Detect which cell encompasses the target text, then output its (X, Y) center coordinate. 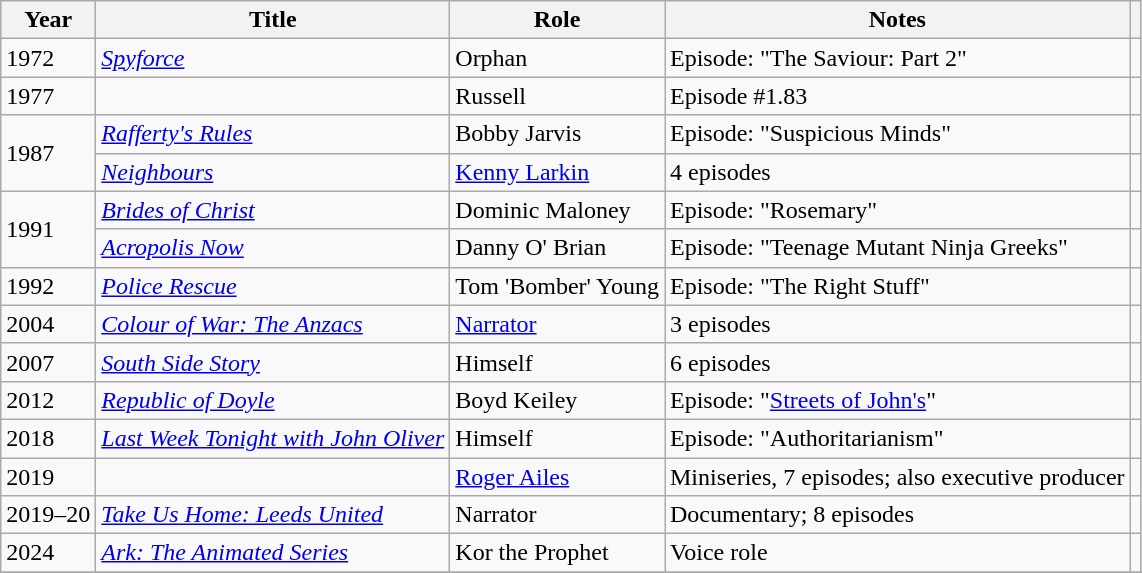
1987 (48, 153)
Tom 'Bomber' Young (558, 286)
1991 (48, 229)
Year (48, 20)
1992 (48, 286)
Danny O' Brian (558, 248)
Boyd Keiley (558, 400)
Ark: The Animated Series (273, 553)
Episode: "The Saviour: Part 2" (897, 58)
2019 (48, 477)
Title (273, 20)
1972 (48, 58)
Documentary; 8 episodes (897, 515)
1977 (48, 96)
Colour of War: The Anzacs (273, 324)
2004 (48, 324)
Role (558, 20)
Episode: "Authoritarianism" (897, 438)
Last Week Tonight with John Oliver (273, 438)
Orphan (558, 58)
Republic of Doyle (273, 400)
Episode #1.83 (897, 96)
2012 (48, 400)
Dominic Maloney (558, 210)
4 episodes (897, 172)
Russell (558, 96)
2024 (48, 553)
Spyforce (273, 58)
Roger Ailes (558, 477)
Miniseries, 7 episodes; also executive producer (897, 477)
Brides of Christ (273, 210)
Episode: "Rosemary" (897, 210)
Kor the Prophet (558, 553)
Notes (897, 20)
Bobby Jarvis (558, 134)
2019–20 (48, 515)
Episode: "Streets of John's" (897, 400)
Acropolis Now (273, 248)
Episode: "Teenage Mutant Ninja Greeks" (897, 248)
6 episodes (897, 362)
Rafferty's Rules (273, 134)
South Side Story (273, 362)
Episode: "Suspicious Minds" (897, 134)
Take Us Home: Leeds United (273, 515)
Neighbours (273, 172)
Episode: "The Right Stuff" (897, 286)
Kenny Larkin (558, 172)
2018 (48, 438)
Voice role (897, 553)
2007 (48, 362)
3 episodes (897, 324)
Police Rescue (273, 286)
